Identify which cell holds the provided text, then report its (X, Y) central coordinate. 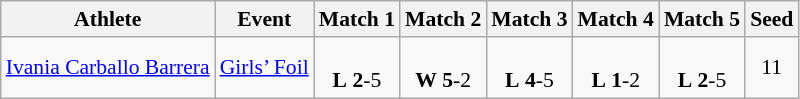
Girls’ Foil (264, 68)
Match 4 (616, 19)
L 1-2 (616, 68)
Ivania Carballo Barrera (108, 68)
L 4-5 (529, 68)
Match 2 (443, 19)
11 (772, 68)
Match 1 (357, 19)
Match 3 (529, 19)
Seed (772, 19)
Match 5 (702, 19)
W 5-2 (443, 68)
Event (264, 19)
Athlete (108, 19)
